Return (x, y) of the center of cell containing provided text 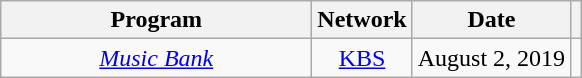
Network (362, 20)
Program (156, 20)
Date (491, 20)
KBS (362, 58)
Music Bank (156, 58)
August 2, 2019 (491, 58)
